Return the [X, Y] coordinate for the center point of the cell that contains the specified text.  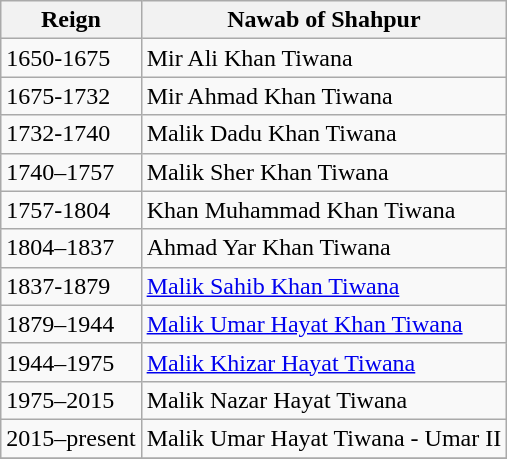
1879–1944 [71, 324]
Malik Umar Hayat Khan Tiwana [324, 324]
Ahmad Yar Khan Tiwana [324, 248]
Malik Khizar Hayat Tiwana [324, 362]
1757-1804 [71, 210]
Reign [71, 20]
Mir Ali Khan Tiwana [324, 58]
Malik Sahib Khan Tiwana [324, 286]
1675-1732 [71, 96]
Malik Nazar Hayat Tiwana [324, 400]
2015–present [71, 438]
1650-1675 [71, 58]
Malik Sher Khan Tiwana [324, 172]
1732-1740 [71, 134]
Nawab of Shahpur [324, 20]
Khan Muhammad Khan Tiwana [324, 210]
1837-1879 [71, 286]
1804–1837 [71, 248]
Malik Umar Hayat Tiwana - Umar II [324, 438]
Mir Ahmad Khan Tiwana [324, 96]
1740–1757 [71, 172]
Malik Dadu Khan Tiwana [324, 134]
1944–1975 [71, 362]
1975–2015 [71, 400]
